Return the [X, Y] coordinate for the center point of the cell that contains the specified text.  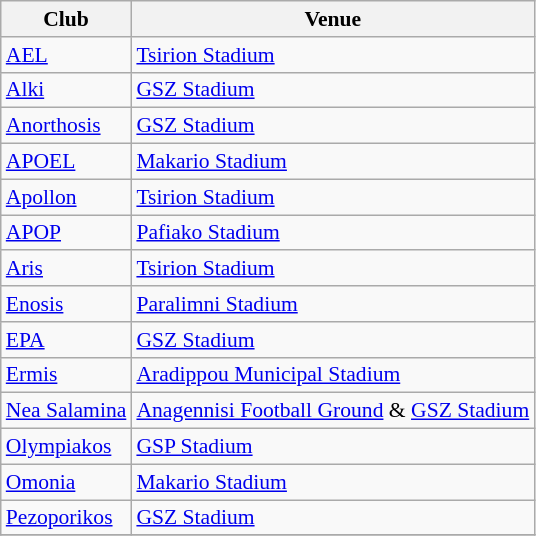
Pezoporikos [66, 518]
Nea Salamina [66, 411]
APOEL [66, 162]
Anorthosis [66, 126]
AEL [66, 55]
Club [66, 19]
Omonia [66, 482]
Olympiakos [66, 447]
Venue [332, 19]
GSP Stadium [332, 447]
Enosis [66, 304]
EPA [66, 340]
Ermis [66, 375]
Anagennisi Football Ground & GSZ Stadium [332, 411]
Alki [66, 90]
APOP [66, 233]
Apollon [66, 197]
Aris [66, 269]
Aradippou Municipal Stadium [332, 375]
Pafiako Stadium [332, 233]
Paralimni Stadium [332, 304]
